Detect which cell encompasses the target text, then output its (x, y) center coordinate. 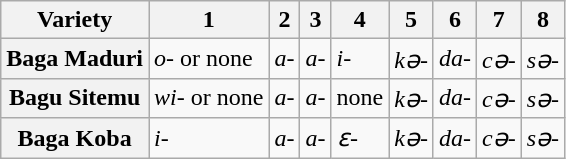
2 (284, 20)
8 (542, 20)
6 (454, 20)
ɛ- (360, 138)
7 (500, 20)
Bagu Sitemu (75, 98)
none (360, 98)
4 (360, 20)
wi- or none (208, 98)
o- or none (208, 59)
Baga Maduri (75, 59)
Baga Koba (75, 138)
1 (208, 20)
Variety (75, 20)
3 (316, 20)
5 (412, 20)
